Locate the cell with the specified text and output its (x, y) center coordinate. 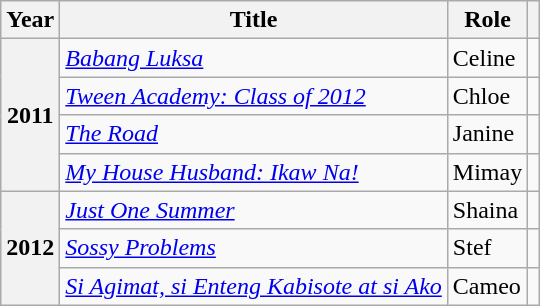
Role (487, 20)
Chloe (487, 96)
Celine (487, 58)
Title (254, 20)
2011 (30, 115)
Sossy Problems (254, 248)
Shaina (487, 210)
Year (30, 20)
Mimay (487, 172)
Tween Academy: Class of 2012 (254, 96)
Babang Luksa (254, 58)
Cameo (487, 286)
Janine (487, 134)
Just One Summer (254, 210)
The Road (254, 134)
2012 (30, 248)
Stef (487, 248)
My House Husband: Ikaw Na! (254, 172)
Si Agimat, si Enteng Kabisote at si Ako (254, 286)
